Return (x, y) of the center of cell containing provided text 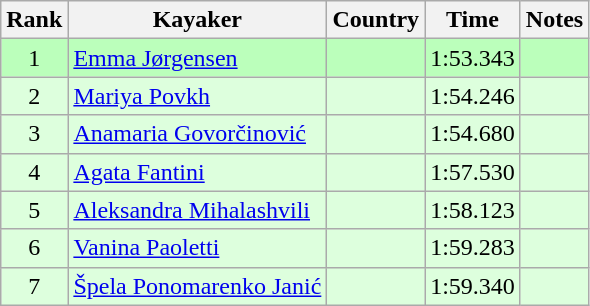
Kayaker (198, 20)
Notes (554, 20)
3 (34, 134)
1:53.343 (473, 58)
Mariya Povkh (198, 96)
7 (34, 286)
Agata Fantini (198, 172)
Rank (34, 20)
Time (473, 20)
5 (34, 210)
1:59.283 (473, 248)
Country (376, 20)
Vanina Paoletti (198, 248)
1:54.680 (473, 134)
1:59.340 (473, 286)
1 (34, 58)
4 (34, 172)
Emma Jørgensen (198, 58)
1:57.530 (473, 172)
6 (34, 248)
Špela Ponomarenko Janić (198, 286)
1:58.123 (473, 210)
Anamaria Govorčinović (198, 134)
Aleksandra Mihalashvili (198, 210)
1:54.246 (473, 96)
2 (34, 96)
